Return the [x, y] coordinate for the center point of the cell that contains the specified text.  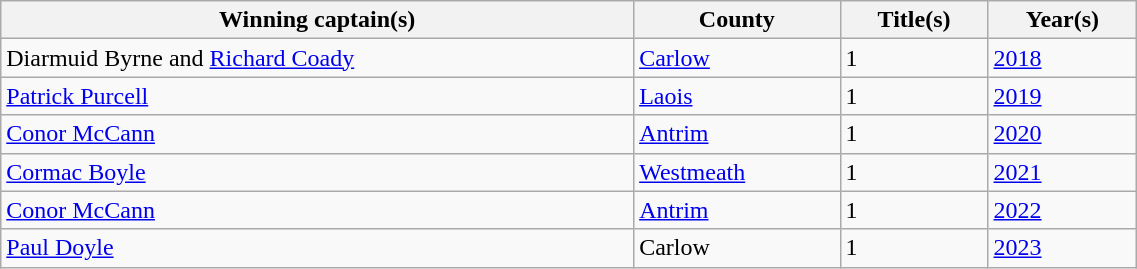
2019 [1062, 96]
Paul Doyle [318, 248]
Westmeath [737, 172]
Diarmuid Byrne and Richard Coady [318, 58]
County [737, 20]
Patrick Purcell [318, 96]
Year(s) [1062, 20]
2020 [1062, 134]
Title(s) [914, 20]
Cormac Boyle [318, 172]
2021 [1062, 172]
Laois [737, 96]
2023 [1062, 248]
Winning captain(s) [318, 20]
2022 [1062, 210]
2018 [1062, 58]
